Search for the cell housing the specified text and yield its [x, y] center coordinate. 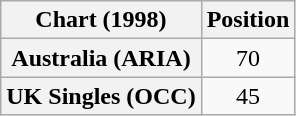
Chart (1998) [101, 20]
Australia (ARIA) [101, 58]
70 [248, 58]
Position [248, 20]
UK Singles (OCC) [101, 96]
45 [248, 96]
